Capture the cell that displays the provided text and extract its [X, Y] central coordinate. 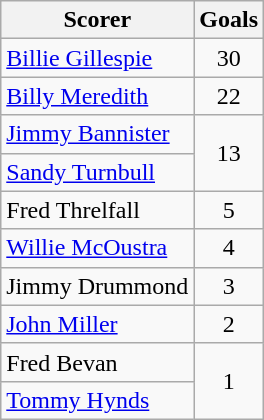
Tommy Hynds [98, 400]
Jimmy Bannister [98, 134]
Fred Bevan [98, 362]
5 [229, 210]
Fred Threlfall [98, 210]
Sandy Turnbull [98, 172]
2 [229, 324]
Scorer [98, 20]
Jimmy Drummond [98, 286]
4 [229, 248]
Goals [229, 20]
John Miller [98, 324]
3 [229, 286]
Billy Meredith [98, 96]
13 [229, 153]
22 [229, 96]
Billie Gillespie [98, 58]
1 [229, 381]
30 [229, 58]
Willie McOustra [98, 248]
